Identify which cell holds the provided text, then report its (x, y) central coordinate. 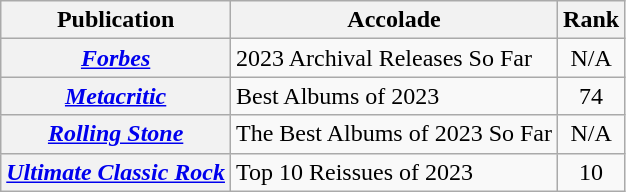
Top 10 Reissues of 2023 (394, 172)
Rank (592, 20)
2023 Archival Releases So Far (394, 58)
Forbes (116, 58)
Rolling Stone (116, 134)
Metacritic (116, 96)
10 (592, 172)
Best Albums of 2023 (394, 96)
Ultimate Classic Rock (116, 172)
Publication (116, 20)
The Best Albums of 2023 So Far (394, 134)
74 (592, 96)
Accolade (394, 20)
